Extract the (X, Y) coordinate from the center of the cell holding the provided text.  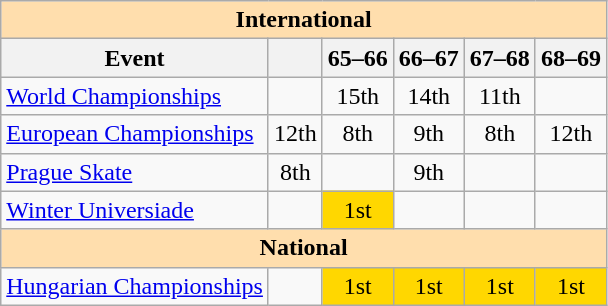
National (304, 248)
Winter Universiade (135, 210)
14th (428, 96)
67–68 (500, 58)
Hungarian Championships (135, 286)
International (304, 20)
65–66 (358, 58)
World Championships (135, 96)
Prague Skate (135, 172)
68–69 (570, 58)
European Championships (135, 134)
11th (500, 96)
Event (135, 58)
66–67 (428, 58)
15th (358, 96)
